Identify which cell holds the provided text, then report its (x, y) central coordinate. 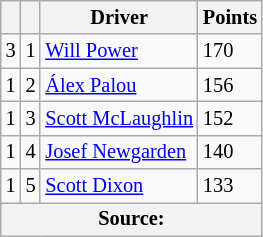
Will Power (118, 51)
4 (31, 152)
2 (31, 85)
156 (230, 85)
Josef Newgarden (118, 152)
140 (230, 152)
Source: (132, 219)
Scott Dixon (118, 186)
170 (230, 51)
Driver (118, 17)
133 (230, 186)
Points (230, 17)
5 (31, 186)
152 (230, 118)
Scott McLaughlin (118, 118)
Álex Palou (118, 85)
